From the cell containing the given text, extract its center point as [x, y] coordinate. 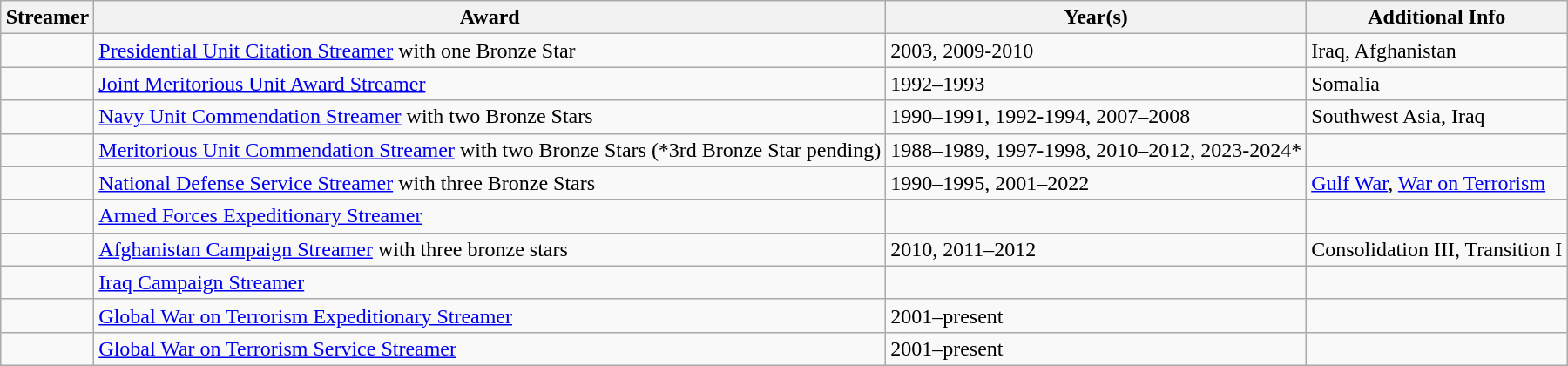
Meritorious Unit Commendation Streamer with two Bronze Stars (*3rd Bronze Star pending) [490, 150]
1990–1995, 2001–2022 [1096, 183]
Additional Info [1437, 17]
1990–1991, 1992-1994, 2007–2008 [1096, 117]
Iraq, Afghanistan [1437, 51]
1988–1989, 1997-1998, 2010–2012, 2023-2024* [1096, 150]
2010, 2011–2012 [1096, 249]
Armed Forces Expeditionary Streamer [490, 216]
Gulf War, War on Terrorism [1437, 183]
Award [490, 17]
National Defense Service Streamer with three Bronze Stars [490, 183]
Global War on Terrorism Service Streamer [490, 349]
Consolidation III, Transition I [1437, 249]
1992–1993 [1096, 84]
Southwest Asia, Iraq [1437, 117]
Iraq Campaign Streamer [490, 282]
Streamer [47, 17]
Somalia [1437, 84]
Global War on Terrorism Expeditionary Streamer [490, 315]
Presidential Unit Citation Streamer with one Bronze Star [490, 51]
Year(s) [1096, 17]
Joint Meritorious Unit Award Streamer [490, 84]
2003, 2009-2010 [1096, 51]
Afghanistan Campaign Streamer with three bronze stars [490, 249]
Navy Unit Commendation Streamer with two Bronze Stars [490, 117]
